Search for the cell housing the specified text and yield its (X, Y) center coordinate. 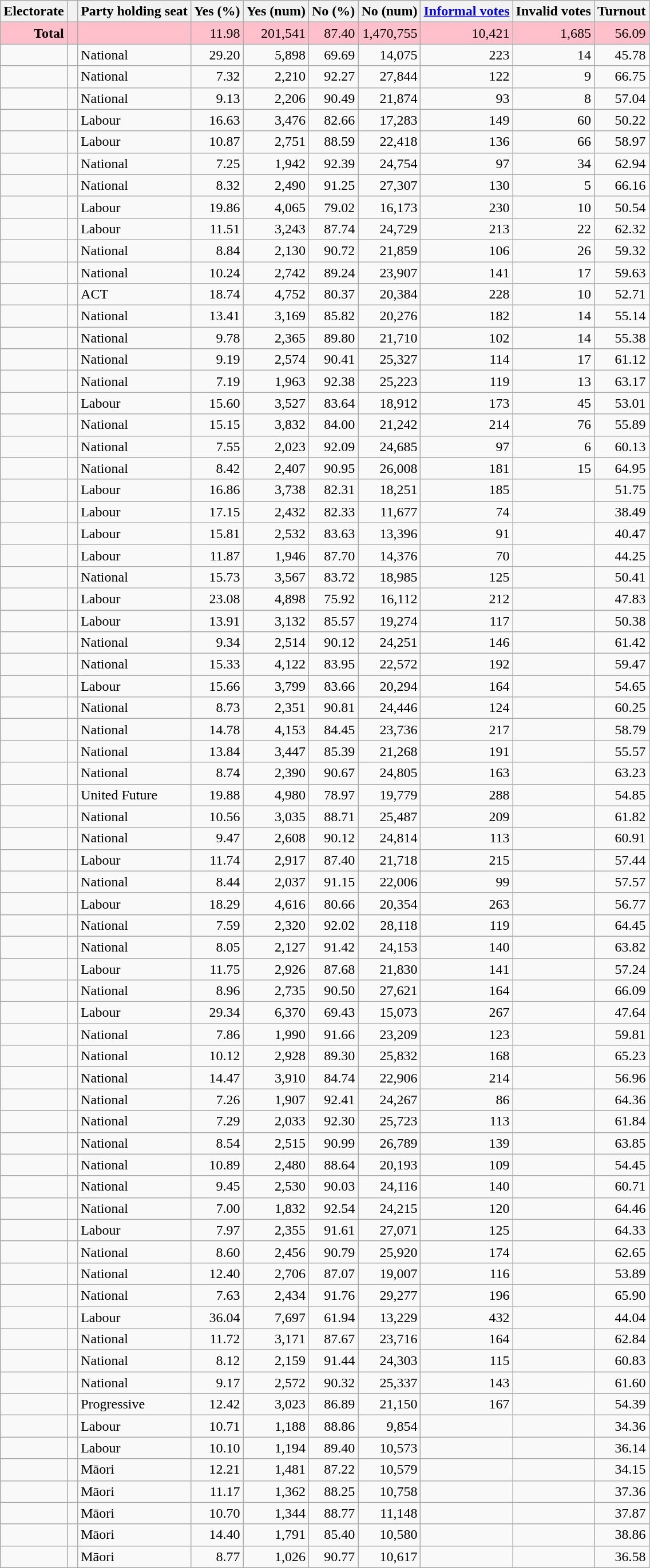
7.25 (217, 164)
21,710 (389, 338)
92.54 (334, 1208)
2,917 (276, 860)
9 (553, 77)
83.63 (334, 534)
3,023 (276, 1404)
191 (467, 751)
139 (467, 1143)
7.29 (217, 1121)
83.64 (334, 403)
57.04 (621, 98)
8.54 (217, 1143)
9.34 (217, 643)
213 (467, 229)
19,274 (389, 620)
2,490 (276, 185)
109 (467, 1165)
3,243 (276, 229)
1,791 (276, 1535)
99 (467, 882)
70 (467, 555)
64.33 (621, 1230)
24,116 (389, 1187)
62.32 (621, 229)
34.36 (621, 1426)
10.71 (217, 1426)
15 (553, 468)
55.14 (621, 316)
7.97 (217, 1230)
2,365 (276, 338)
10,758 (389, 1491)
2,127 (276, 947)
60.83 (621, 1361)
21,268 (389, 751)
34 (553, 164)
90.72 (334, 250)
21,242 (389, 425)
64.46 (621, 1208)
88.59 (334, 142)
57.44 (621, 860)
185 (467, 490)
47.64 (621, 1013)
2,480 (276, 1165)
12.40 (217, 1273)
7.32 (217, 77)
60.91 (621, 838)
United Future (134, 795)
4,065 (276, 207)
7.55 (217, 447)
27,844 (389, 77)
10.10 (217, 1448)
3,132 (276, 620)
5 (553, 185)
102 (467, 338)
11.17 (217, 1491)
288 (467, 795)
56.09 (621, 33)
24,805 (389, 773)
20,294 (389, 686)
86.89 (334, 1404)
8.96 (217, 991)
58.97 (621, 142)
3,447 (276, 751)
16,173 (389, 207)
4,980 (276, 795)
1,963 (276, 381)
21,830 (389, 969)
59.32 (621, 250)
83.95 (334, 664)
90.41 (334, 360)
50.54 (621, 207)
228 (467, 295)
63.17 (621, 381)
36.14 (621, 1448)
7.19 (217, 381)
16.86 (217, 490)
18.29 (217, 904)
89.30 (334, 1056)
212 (467, 599)
2,530 (276, 1187)
19,007 (389, 1273)
4,898 (276, 599)
91.25 (334, 185)
3,910 (276, 1078)
2,351 (276, 708)
9.45 (217, 1187)
1,188 (276, 1426)
25,832 (389, 1056)
63.85 (621, 1143)
91.42 (334, 947)
85.82 (334, 316)
3,799 (276, 686)
215 (467, 860)
Invalid votes (553, 11)
1,685 (553, 33)
89.40 (334, 1448)
6 (553, 447)
37.87 (621, 1513)
25,723 (389, 1121)
74 (467, 512)
84.00 (334, 425)
38.49 (621, 512)
50.41 (621, 577)
2,608 (276, 838)
2,514 (276, 643)
432 (467, 1317)
18.74 (217, 295)
55.38 (621, 338)
2,390 (276, 773)
90.79 (334, 1252)
23,736 (389, 730)
20,193 (389, 1165)
59.81 (621, 1034)
2,432 (276, 512)
263 (467, 904)
7.00 (217, 1208)
2,456 (276, 1252)
69.43 (334, 1013)
11.74 (217, 860)
201,541 (276, 33)
55.57 (621, 751)
1,907 (276, 1100)
23,209 (389, 1034)
163 (467, 773)
79.02 (334, 207)
89.24 (334, 273)
9,854 (389, 1426)
59.47 (621, 664)
2,735 (276, 991)
18,251 (389, 490)
10,617 (389, 1557)
66 (553, 142)
18,912 (389, 403)
61.12 (621, 360)
3,738 (276, 490)
209 (467, 817)
7.59 (217, 925)
1,832 (276, 1208)
66.09 (621, 991)
87.68 (334, 969)
8.73 (217, 708)
45.78 (621, 55)
54.45 (621, 1165)
91.66 (334, 1034)
29,277 (389, 1295)
Yes (%) (217, 11)
83.66 (334, 686)
19.88 (217, 795)
80.37 (334, 295)
8.32 (217, 185)
25,223 (389, 381)
Turnout (621, 11)
15.60 (217, 403)
4,153 (276, 730)
60.71 (621, 1187)
No (num) (389, 11)
4,616 (276, 904)
61.42 (621, 643)
3,527 (276, 403)
61.82 (621, 817)
53.01 (621, 403)
24,685 (389, 447)
116 (467, 1273)
24,267 (389, 1100)
1,481 (276, 1470)
15.15 (217, 425)
61.84 (621, 1121)
117 (467, 620)
123 (467, 1034)
60.25 (621, 708)
52.71 (621, 295)
Progressive (134, 1404)
14.47 (217, 1078)
87.70 (334, 555)
88.25 (334, 1491)
87.07 (334, 1273)
24,729 (389, 229)
223 (467, 55)
2,434 (276, 1295)
8.74 (217, 773)
24,153 (389, 947)
12.42 (217, 1404)
7.86 (217, 1034)
10,580 (389, 1535)
29.34 (217, 1013)
11.87 (217, 555)
Informal votes (467, 11)
91.44 (334, 1361)
90.50 (334, 991)
1,344 (276, 1513)
12.21 (217, 1470)
167 (467, 1404)
76 (553, 425)
120 (467, 1208)
25,337 (389, 1383)
130 (467, 185)
8.05 (217, 947)
87.74 (334, 229)
11.72 (217, 1339)
92.38 (334, 381)
136 (467, 142)
21,859 (389, 250)
63.82 (621, 947)
90.77 (334, 1557)
21,718 (389, 860)
24,754 (389, 164)
15.73 (217, 577)
1,990 (276, 1034)
27,071 (389, 1230)
56.77 (621, 904)
51.75 (621, 490)
63.23 (621, 773)
37.36 (621, 1491)
10.12 (217, 1056)
8.84 (217, 250)
115 (467, 1361)
50.22 (621, 120)
11.51 (217, 229)
10.24 (217, 273)
24,446 (389, 708)
2,023 (276, 447)
9.13 (217, 98)
2,355 (276, 1230)
91.15 (334, 882)
3,476 (276, 120)
82.66 (334, 120)
10,579 (389, 1470)
122 (467, 77)
60 (553, 120)
23.08 (217, 599)
1,026 (276, 1557)
Party holding seat (134, 11)
106 (467, 250)
7.63 (217, 1295)
15.81 (217, 534)
9.47 (217, 838)
9.78 (217, 338)
11.75 (217, 969)
83.72 (334, 577)
57.57 (621, 882)
92.30 (334, 1121)
16,112 (389, 599)
3,567 (276, 577)
64.45 (621, 925)
62.84 (621, 1339)
8.12 (217, 1361)
86 (467, 1100)
19.86 (217, 207)
36.04 (217, 1317)
87.22 (334, 1470)
92.02 (334, 925)
55.89 (621, 425)
ACT (134, 295)
10,573 (389, 1448)
27,307 (389, 185)
45 (553, 403)
91.61 (334, 1230)
29.20 (217, 55)
4,122 (276, 664)
168 (467, 1056)
93 (467, 98)
28,118 (389, 925)
1,362 (276, 1491)
181 (467, 468)
61.94 (334, 1317)
3,035 (276, 817)
65.23 (621, 1056)
92.41 (334, 1100)
2,572 (276, 1383)
14.78 (217, 730)
25,487 (389, 817)
90.49 (334, 98)
3,169 (276, 316)
26 (553, 250)
90.32 (334, 1383)
5,898 (276, 55)
114 (467, 360)
4,752 (276, 295)
16.63 (217, 120)
85.39 (334, 751)
66.16 (621, 185)
17.15 (217, 512)
54.65 (621, 686)
No (%) (334, 11)
38.86 (621, 1535)
27,621 (389, 991)
92.27 (334, 77)
230 (467, 207)
149 (467, 120)
90.95 (334, 468)
192 (467, 664)
9.17 (217, 1383)
90.99 (334, 1143)
15.33 (217, 664)
174 (467, 1252)
54.39 (621, 1404)
26,008 (389, 468)
8.44 (217, 882)
11,677 (389, 512)
64.36 (621, 1100)
61.60 (621, 1383)
196 (467, 1295)
2,926 (276, 969)
65.90 (621, 1295)
8.77 (217, 1557)
2,320 (276, 925)
10.56 (217, 817)
10.89 (217, 1165)
88.64 (334, 1165)
9.19 (217, 360)
82.31 (334, 490)
2,706 (276, 1273)
88.77 (334, 1513)
66.75 (621, 77)
75.92 (334, 599)
84.45 (334, 730)
59.63 (621, 273)
22,418 (389, 142)
2,532 (276, 534)
22 (553, 229)
Electorate (34, 11)
90.67 (334, 773)
24,303 (389, 1361)
57.24 (621, 969)
84.74 (334, 1078)
24,251 (389, 643)
44.25 (621, 555)
2,742 (276, 273)
182 (467, 316)
13 (553, 381)
80.66 (334, 904)
18,985 (389, 577)
173 (467, 403)
64.95 (621, 468)
40.47 (621, 534)
89.80 (334, 338)
24,814 (389, 838)
217 (467, 730)
90.03 (334, 1187)
13.41 (217, 316)
267 (467, 1013)
22,906 (389, 1078)
25,327 (389, 360)
22,006 (389, 882)
56.96 (621, 1078)
143 (467, 1383)
Yes (num) (276, 11)
22,572 (389, 664)
2,206 (276, 98)
26,789 (389, 1143)
91.76 (334, 1295)
21,874 (389, 98)
58.79 (621, 730)
2,515 (276, 1143)
23,716 (389, 1339)
88.71 (334, 817)
20,354 (389, 904)
21,150 (389, 1404)
1,470,755 (389, 33)
62.65 (621, 1252)
17,283 (389, 120)
44.04 (621, 1317)
69.69 (334, 55)
60.13 (621, 447)
15.66 (217, 686)
8 (553, 98)
20,276 (389, 316)
85.57 (334, 620)
13.91 (217, 620)
6,370 (276, 1013)
2,407 (276, 468)
82.33 (334, 512)
36.58 (621, 1557)
1,942 (276, 164)
2,159 (276, 1361)
62.94 (621, 164)
34.15 (621, 1470)
2,574 (276, 360)
11.98 (217, 33)
13,396 (389, 534)
24,215 (389, 1208)
146 (467, 643)
13,229 (389, 1317)
2,037 (276, 882)
11,148 (389, 1513)
2,033 (276, 1121)
14.40 (217, 1535)
14,075 (389, 55)
2,751 (276, 142)
85.40 (334, 1535)
19,779 (389, 795)
53.89 (621, 1273)
50.38 (621, 620)
88.86 (334, 1426)
3,832 (276, 425)
8.60 (217, 1252)
2,130 (276, 250)
20,384 (389, 295)
13.84 (217, 751)
92.39 (334, 164)
10.87 (217, 142)
92.09 (334, 447)
78.97 (334, 795)
3,171 (276, 1339)
1,946 (276, 555)
Total (34, 33)
14,376 (389, 555)
1,194 (276, 1448)
8.42 (217, 468)
23,907 (389, 273)
10.70 (217, 1513)
90.81 (334, 708)
2,928 (276, 1056)
47.83 (621, 599)
124 (467, 708)
7,697 (276, 1317)
91 (467, 534)
25,920 (389, 1252)
7.26 (217, 1100)
10,421 (467, 33)
54.85 (621, 795)
15,073 (389, 1013)
87.67 (334, 1339)
2,210 (276, 77)
